For the text-containing cell, return its midpoint in (X, Y) coordinate format. 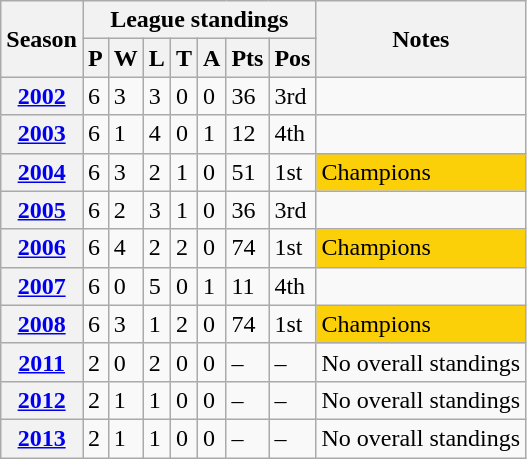
2008 (42, 324)
P (95, 58)
5 (156, 286)
Pts (248, 58)
Notes (421, 39)
Season (42, 39)
2007 (42, 286)
T (184, 58)
2003 (42, 134)
L (156, 58)
2006 (42, 248)
2002 (42, 96)
A (211, 58)
51 (248, 172)
League standings (198, 20)
2004 (42, 172)
Pos (292, 58)
2013 (42, 438)
2005 (42, 210)
2011 (42, 362)
11 (248, 286)
12 (248, 134)
W (126, 58)
2012 (42, 400)
